Identify which cell holds the provided text, then report its [X, Y] central coordinate. 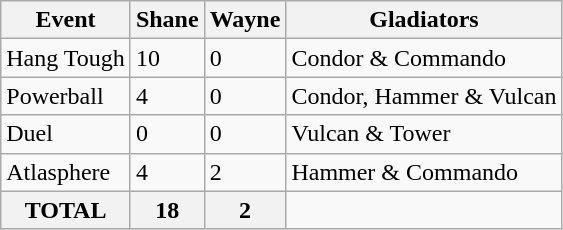
Shane [167, 20]
Duel [66, 134]
18 [167, 210]
Powerball [66, 96]
10 [167, 58]
Wayne [245, 20]
Event [66, 20]
TOTAL [66, 210]
Atlasphere [66, 172]
Condor, Hammer & Vulcan [424, 96]
Condor & Commando [424, 58]
Hammer & Commando [424, 172]
Gladiators [424, 20]
Hang Tough [66, 58]
Vulcan & Tower [424, 134]
